Extract the (X, Y) coordinate from the center of the cell holding the provided text.  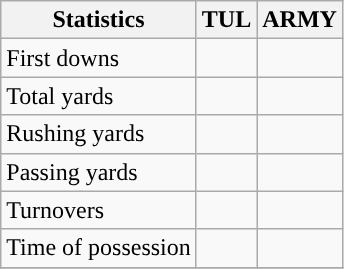
ARMY (300, 20)
First downs (99, 58)
Passing yards (99, 172)
TUL (226, 20)
Rushing yards (99, 134)
Statistics (99, 20)
Time of possession (99, 248)
Turnovers (99, 210)
Total yards (99, 96)
